For the text-containing cell, return its midpoint in (X, Y) coordinate format. 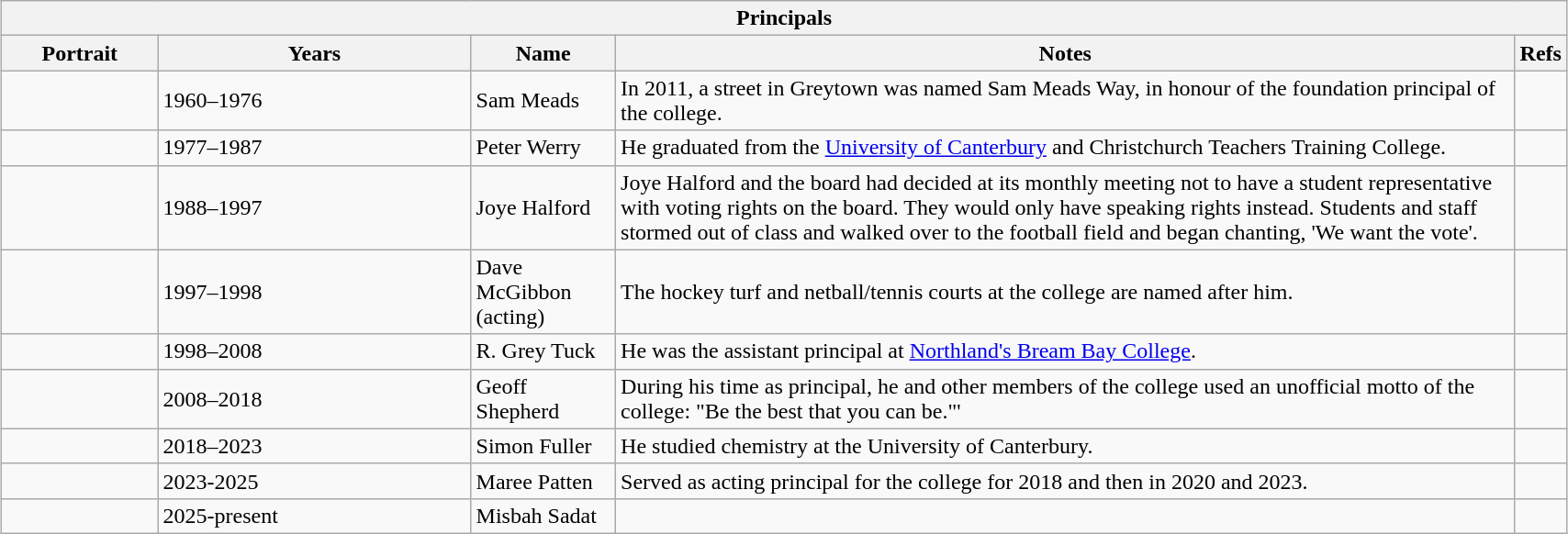
2025-present (314, 516)
Peter Werry (543, 148)
Name (543, 53)
Principals (784, 18)
Misbah Sadat (543, 516)
Simon Fuller (543, 446)
2008–2018 (314, 398)
1988–1997 (314, 207)
Sam Meads (543, 101)
Joye Halford (543, 207)
1960–1976 (314, 101)
1998–2008 (314, 351)
Refs (1540, 53)
2018–2023 (314, 446)
R. Grey Tuck (543, 351)
Maree Patten (543, 481)
Geoff Shepherd (543, 398)
He was the assistant principal at Northland's Bream Bay College. (1065, 351)
2023-2025 (314, 481)
Years (314, 53)
He studied chemistry at the University of Canterbury. (1065, 446)
He graduated from the University of Canterbury and Christchurch Teachers Training College. (1065, 148)
1977–1987 (314, 148)
1997–1998 (314, 292)
The hockey turf and netball/tennis courts at the college are named after him. (1065, 292)
During his time as principal, he and other members of the college used an unofficial motto of the college: "Be the best that you can be."' (1065, 398)
Served as acting principal for the college for 2018 and then in 2020 and 2023. (1065, 481)
Notes (1065, 53)
Dave McGibbon (acting) (543, 292)
In 2011, a street in Greytown was named Sam Meads Way, in honour of the foundation principal of the college. (1065, 101)
Portrait (80, 53)
